Capture the cell that displays the provided text and extract its [x, y] central coordinate. 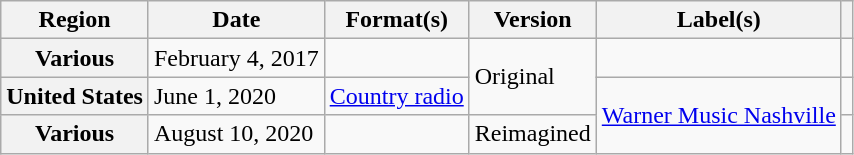
United States [75, 96]
Original [532, 77]
June 1, 2020 [236, 96]
Format(s) [396, 20]
February 4, 2017 [236, 58]
Reimagined [532, 134]
Warner Music Nashville [718, 115]
Country radio [396, 96]
Date [236, 20]
August 10, 2020 [236, 134]
Label(s) [718, 20]
Region [75, 20]
Version [532, 20]
